Extract the [x, y] coordinate from the center of the cell holding the provided text.  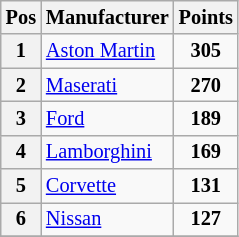
Nissan [108, 219]
127 [206, 219]
Maserati [108, 85]
5 [21, 186]
Aston Martin [108, 51]
Ford [108, 118]
Lamborghini [108, 152]
Manufacturer [108, 17]
2 [21, 85]
4 [21, 152]
270 [206, 85]
1 [21, 51]
189 [206, 118]
131 [206, 186]
305 [206, 51]
Pos [21, 17]
3 [21, 118]
Corvette [108, 186]
6 [21, 219]
Points [206, 17]
169 [206, 152]
